Locate the cell with the specified text and output its (x, y) center coordinate. 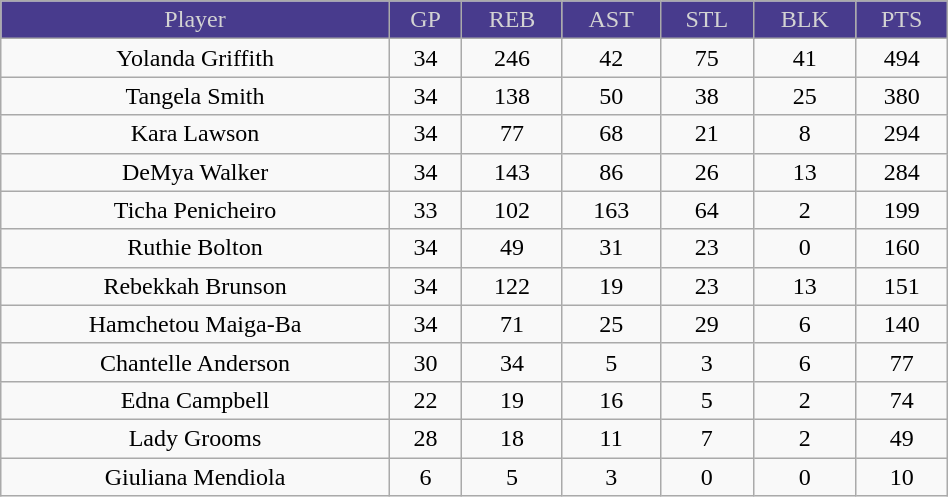
50 (611, 96)
33 (426, 210)
151 (902, 286)
38 (706, 96)
Ticha Penicheiro (196, 210)
71 (512, 324)
74 (902, 400)
16 (611, 400)
Lady Grooms (196, 438)
26 (706, 172)
REB (512, 20)
143 (512, 172)
86 (611, 172)
163 (611, 210)
42 (611, 58)
Yolanda Griffith (196, 58)
29 (706, 324)
122 (512, 286)
41 (804, 58)
AST (611, 20)
22 (426, 400)
75 (706, 58)
Chantelle Anderson (196, 362)
Edna Campbell (196, 400)
199 (902, 210)
11 (611, 438)
160 (902, 248)
Giuliana Mendiola (196, 477)
380 (902, 96)
30 (426, 362)
18 (512, 438)
Ruthie Bolton (196, 248)
Player (196, 20)
68 (611, 134)
294 (902, 134)
102 (512, 210)
140 (902, 324)
8 (804, 134)
7 (706, 438)
Hamchetou Maiga-Ba (196, 324)
246 (512, 58)
28 (426, 438)
Rebekkah Brunson (196, 286)
21 (706, 134)
Tangela Smith (196, 96)
STL (706, 20)
BLK (804, 20)
138 (512, 96)
DeMya Walker (196, 172)
494 (902, 58)
10 (902, 477)
64 (706, 210)
31 (611, 248)
PTS (902, 20)
GP (426, 20)
Kara Lawson (196, 134)
284 (902, 172)
